Capture the cell that displays the provided text and extract its [x, y] central coordinate. 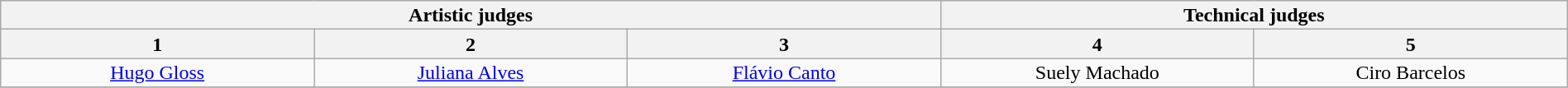
Ciro Barcelos [1411, 72]
2 [471, 44]
5 [1411, 44]
1 [157, 44]
Juliana Alves [471, 72]
3 [784, 44]
Artistic judges [471, 15]
Suely Machado [1097, 72]
Technical judges [1254, 15]
Flávio Canto [784, 72]
4 [1097, 44]
Hugo Gloss [157, 72]
